Return the (x, y) coordinate for the center point of the cell that contains the specified text.  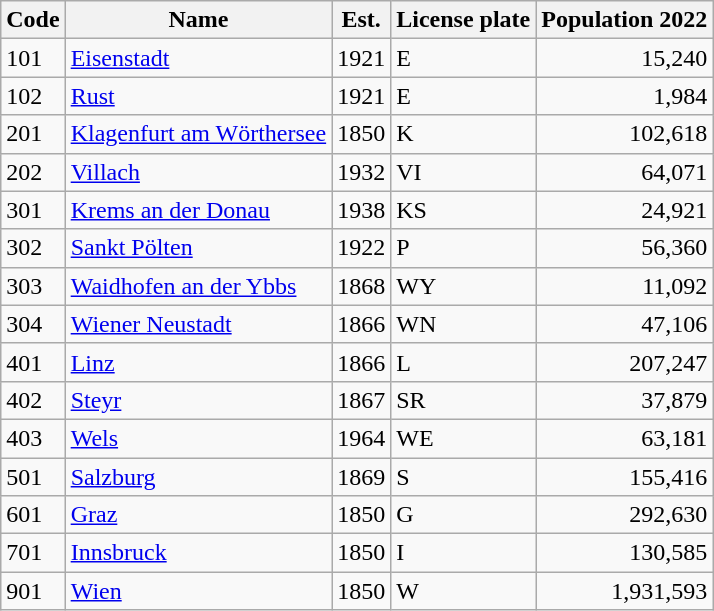
SR (464, 400)
302 (33, 248)
Wien (198, 591)
37,879 (624, 400)
24,921 (624, 210)
201 (33, 134)
Est. (362, 20)
Steyr (198, 400)
L (464, 362)
Code (33, 20)
W (464, 591)
Population 2022 (624, 20)
1932 (362, 172)
Graz (198, 515)
1,984 (624, 96)
901 (33, 591)
1868 (362, 286)
WY (464, 286)
Wels (198, 438)
WN (464, 324)
Klagenfurt am Wörthersee (198, 134)
301 (33, 210)
102 (33, 96)
130,585 (624, 553)
63,181 (624, 438)
Innsbruck (198, 553)
402 (33, 400)
G (464, 515)
License plate (464, 20)
1938 (362, 210)
Rust (198, 96)
VI (464, 172)
403 (33, 438)
101 (33, 58)
Waidhofen an der Ybbs (198, 286)
Villach (198, 172)
Sankt Pölten (198, 248)
47,106 (624, 324)
Name (198, 20)
207,247 (624, 362)
1922 (362, 248)
64,071 (624, 172)
K (464, 134)
155,416 (624, 477)
292,630 (624, 515)
1869 (362, 477)
15,240 (624, 58)
KS (464, 210)
501 (33, 477)
701 (33, 553)
Linz (198, 362)
Wiener Neustadt (198, 324)
WE (464, 438)
Krems an der Donau (198, 210)
401 (33, 362)
S (464, 477)
102,618 (624, 134)
11,092 (624, 286)
601 (33, 515)
I (464, 553)
Eisenstadt (198, 58)
1867 (362, 400)
56,360 (624, 248)
304 (33, 324)
P (464, 248)
202 (33, 172)
1,931,593 (624, 591)
1964 (362, 438)
Salzburg (198, 477)
303 (33, 286)
